Extract the (X, Y) coordinate from the center of the cell holding the provided text.  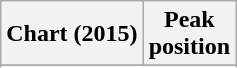
Chart (2015) (72, 34)
Peakposition (189, 34)
